Extract the (x, y) coordinate from the center of the cell holding the provided text.  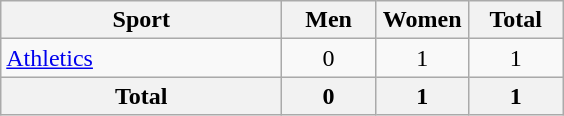
Athletics (142, 58)
Sport (142, 20)
Men (329, 20)
Women (422, 20)
